Pinpoint the cell where the given text exists, returning its (X, Y) midpoint coordinate. 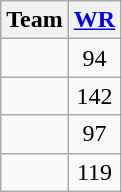
119 (94, 172)
Team (35, 20)
94 (94, 58)
142 (94, 96)
97 (94, 134)
WR (94, 20)
